Provide the [x, y] coordinate of the cell's center where the given text is located.  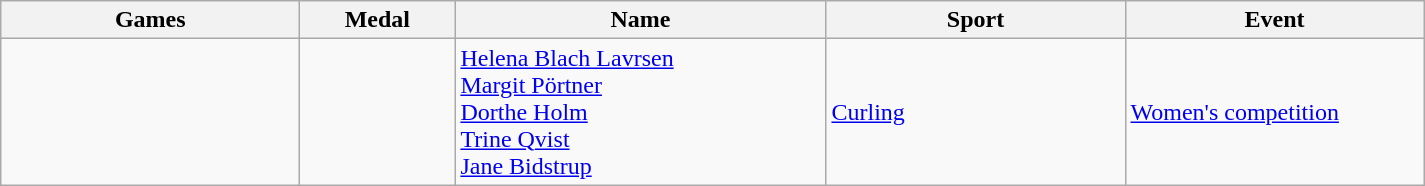
Sport [976, 20]
Games [150, 20]
Helena Blach LavrsenMargit PörtnerDorthe HolmTrine QvistJane Bidstrup [640, 112]
Name [640, 20]
Event [1274, 20]
Women's competition [1274, 112]
Medal [378, 20]
Curling [976, 112]
